Find where the given text appears and provide that cell's center as (X, Y) coordinate. 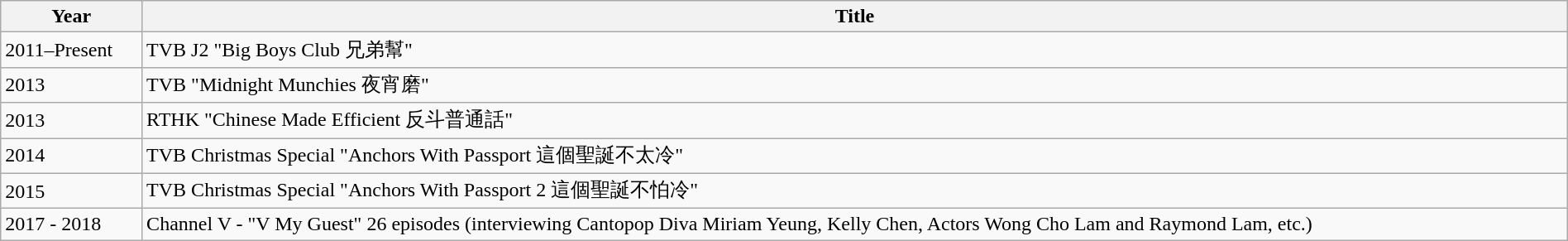
TVB Christmas Special "Anchors With Passport 2 這個聖誕不怕冷" (855, 190)
2017 - 2018 (71, 224)
2014 (71, 156)
TVB J2 "Big Boys Club 兄弟幫" (855, 50)
TVB Christmas Special "Anchors With Passport 這個聖誕不太冷" (855, 156)
TVB "Midnight Munchies 夜宵磨" (855, 84)
2015 (71, 190)
2011–Present (71, 50)
Year (71, 17)
Title (855, 17)
RTHK "Chinese Made Efficient 反斗普通話" (855, 121)
Channel V - "V My Guest" 26 episodes (interviewing Cantopop Diva Miriam Yeung, Kelly Chen, Actors Wong Cho Lam and Raymond Lam, etc.) (855, 224)
